Identify which cell holds the provided text, then report its (x, y) central coordinate. 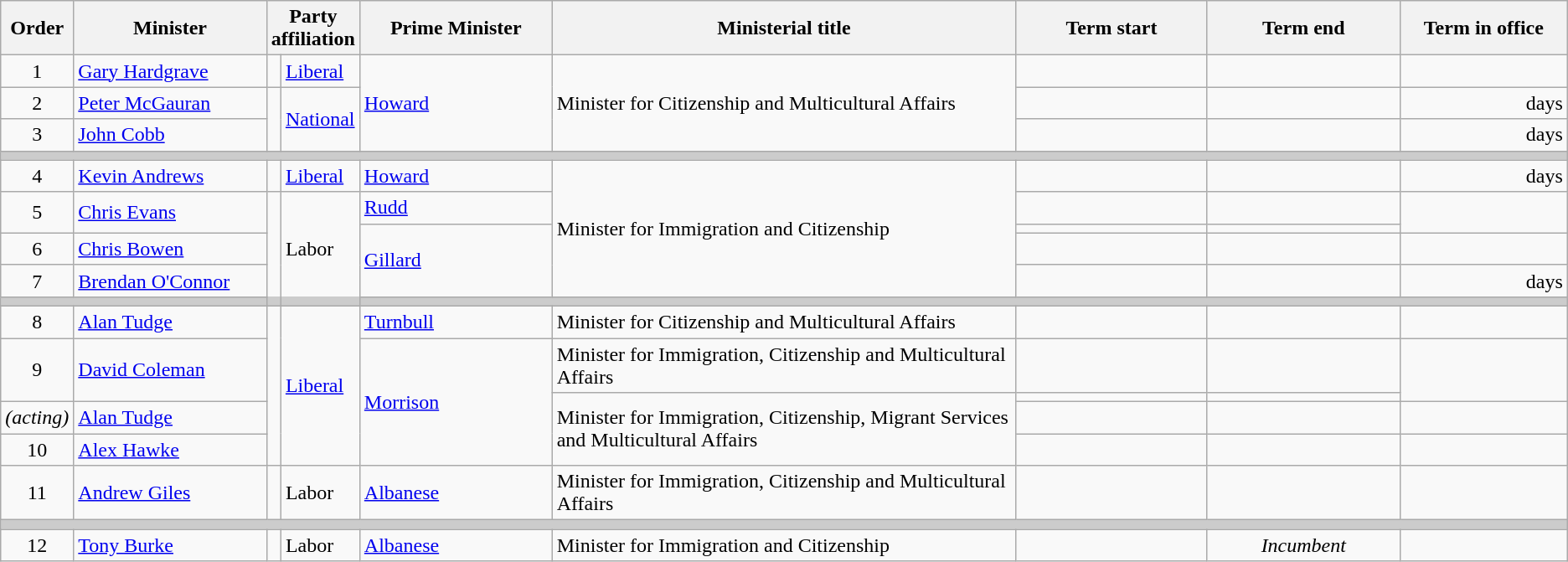
4 (37, 176)
12 (37, 545)
David Coleman (170, 370)
Brendan O'Connor (170, 281)
Chris Evans (170, 213)
Gary Hardgrave (170, 71)
John Cobb (170, 135)
9 (37, 370)
1 (37, 71)
Peter McGauran (170, 103)
Chris Bowen (170, 249)
6 (37, 249)
11 (37, 492)
National (320, 119)
Ministerial title (784, 28)
Gillard (456, 260)
Rudd (456, 208)
8 (37, 322)
Incumbent (1303, 545)
Kevin Andrews (170, 176)
Turnbull (456, 322)
2 (37, 103)
3 (37, 135)
Party affiliation (313, 28)
Term end (1303, 28)
Term in office (1483, 28)
Morrison (456, 402)
10 (37, 450)
5 (37, 213)
Andrew Giles (170, 492)
Alex Hawke (170, 450)
Tony Burke (170, 545)
7 (37, 281)
Order (37, 28)
Minister for Immigration, Citizenship, Migrant Services and Multicultural Affairs (784, 429)
Prime Minister (456, 28)
Minister (170, 28)
Term start (1112, 28)
(acting) (37, 418)
